Search for the cell housing the specified text and yield its (x, y) center coordinate. 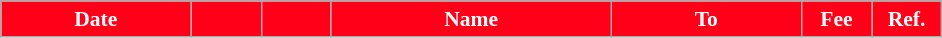
Fee (836, 19)
Date (96, 19)
To (706, 19)
Name (471, 19)
Ref. (907, 19)
